Pinpoint the cell where the given text exists, returning its (X, Y) midpoint coordinate. 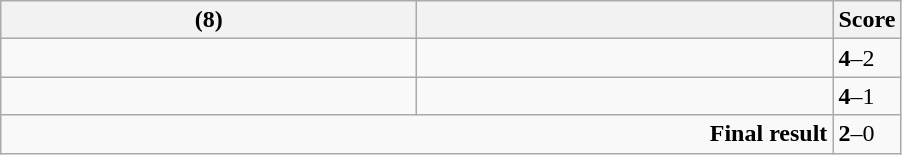
Score (867, 20)
4–2 (867, 58)
2–0 (867, 134)
Final result (417, 134)
4–1 (867, 96)
(8) (209, 20)
